Extract the [X, Y] coordinate from the center of the cell holding the provided text.  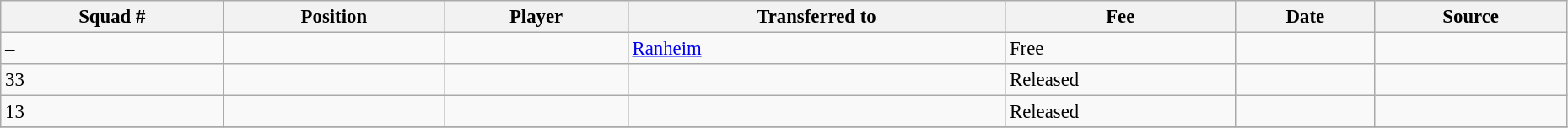
Date [1306, 17]
Free [1120, 49]
– [112, 49]
Fee [1120, 17]
Position [334, 17]
33 [112, 80]
13 [112, 112]
Player [536, 17]
Squad # [112, 17]
Source [1471, 17]
Transferred to [816, 17]
Ranheim [816, 49]
